Return [x, y] of the center of cell containing provided text 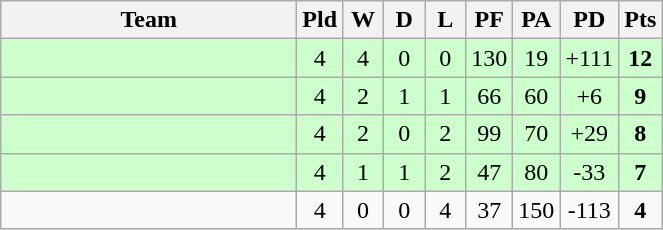
PF [490, 20]
W [364, 20]
Pts [640, 20]
19 [536, 58]
80 [536, 172]
37 [490, 210]
Team [149, 20]
99 [490, 134]
130 [490, 58]
PA [536, 20]
Pld [320, 20]
L [446, 20]
+29 [590, 134]
9 [640, 96]
D [404, 20]
47 [490, 172]
-113 [590, 210]
66 [490, 96]
8 [640, 134]
+6 [590, 96]
60 [536, 96]
150 [536, 210]
PD [590, 20]
70 [536, 134]
12 [640, 58]
+111 [590, 58]
7 [640, 172]
-33 [590, 172]
